Output the [X, Y] coordinate of the center of the cell containing the given text.  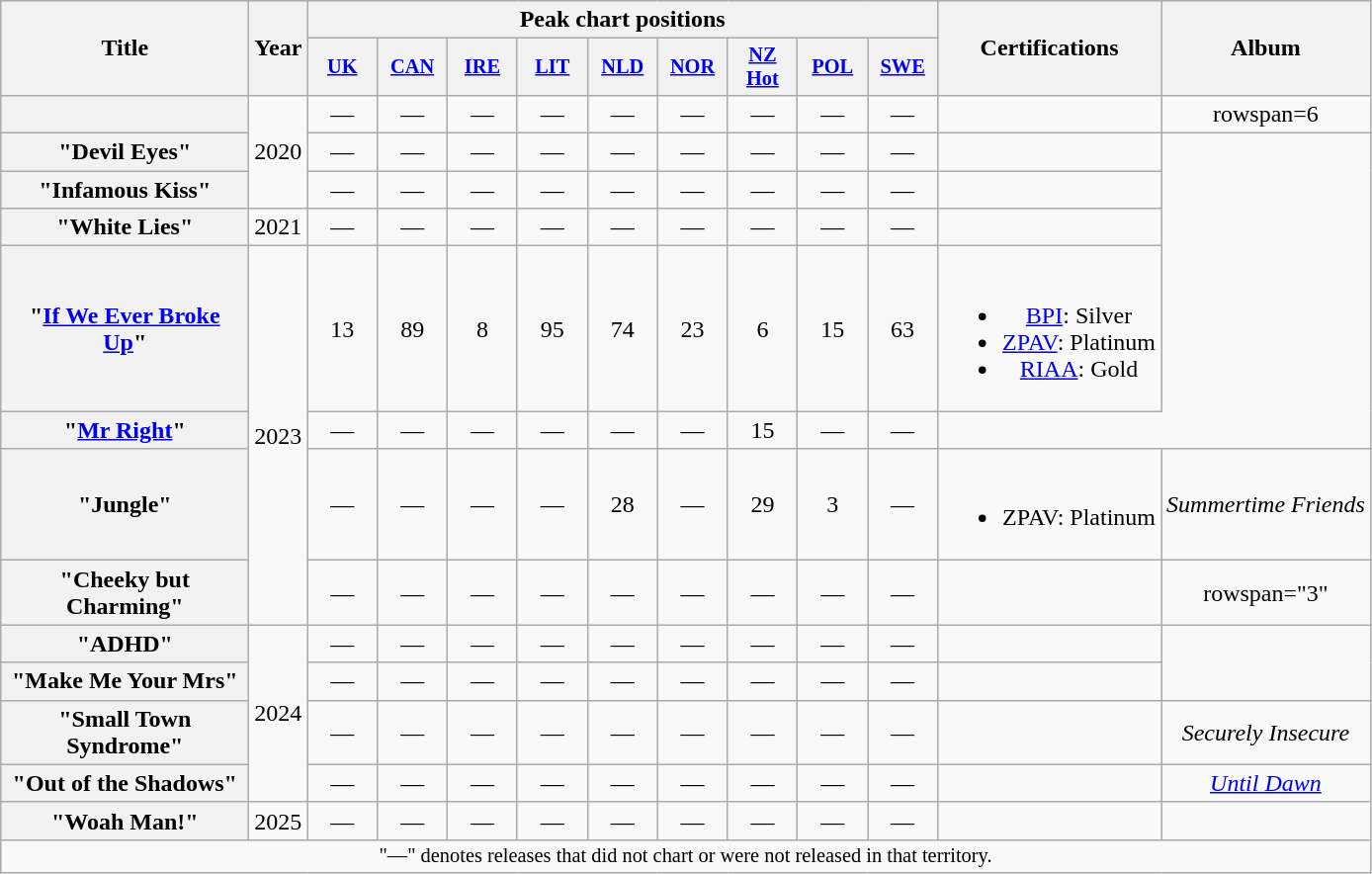
2025 [279, 821]
89 [413, 328]
3 [832, 504]
95 [552, 328]
23 [692, 328]
NOR [692, 67]
IRE [482, 67]
"Jungle" [125, 504]
NLD [623, 67]
"Woah Man!" [125, 821]
NZHot [763, 67]
Securely Insecure [1266, 732]
Year [279, 48]
rowspan="3" [1266, 593]
"Infamous Kiss" [125, 190]
"Devil Eyes" [125, 152]
LIT [552, 67]
2023 [279, 435]
CAN [413, 67]
"Make Me Your Mrs" [125, 681]
13 [342, 328]
2020 [279, 151]
"Small Town Syndrome" [125, 732]
BPI: SilverZPAV: PlatinumRIAA: Gold [1050, 328]
UK [342, 67]
Title [125, 48]
"—" denotes releases that did not chart or were not released in that territory. [686, 856]
63 [903, 328]
29 [763, 504]
"Cheeky but Charming" [125, 593]
rowspan=6 [1266, 114]
28 [623, 504]
2024 [279, 714]
Until Dawn [1266, 783]
POL [832, 67]
2021 [279, 227]
"If We Ever Broke Up" [125, 328]
"Mr Right" [125, 430]
6 [763, 328]
Album [1266, 48]
74 [623, 328]
8 [482, 328]
"ADHD" [125, 644]
"Out of the Shadows" [125, 783]
SWE [903, 67]
"White Lies" [125, 227]
Peak chart positions [623, 20]
Certifications [1050, 48]
Summertime Friends [1266, 504]
ZPAV: Platinum [1050, 504]
